Pinpoint the cell where the given text exists, returning its [X, Y] midpoint coordinate. 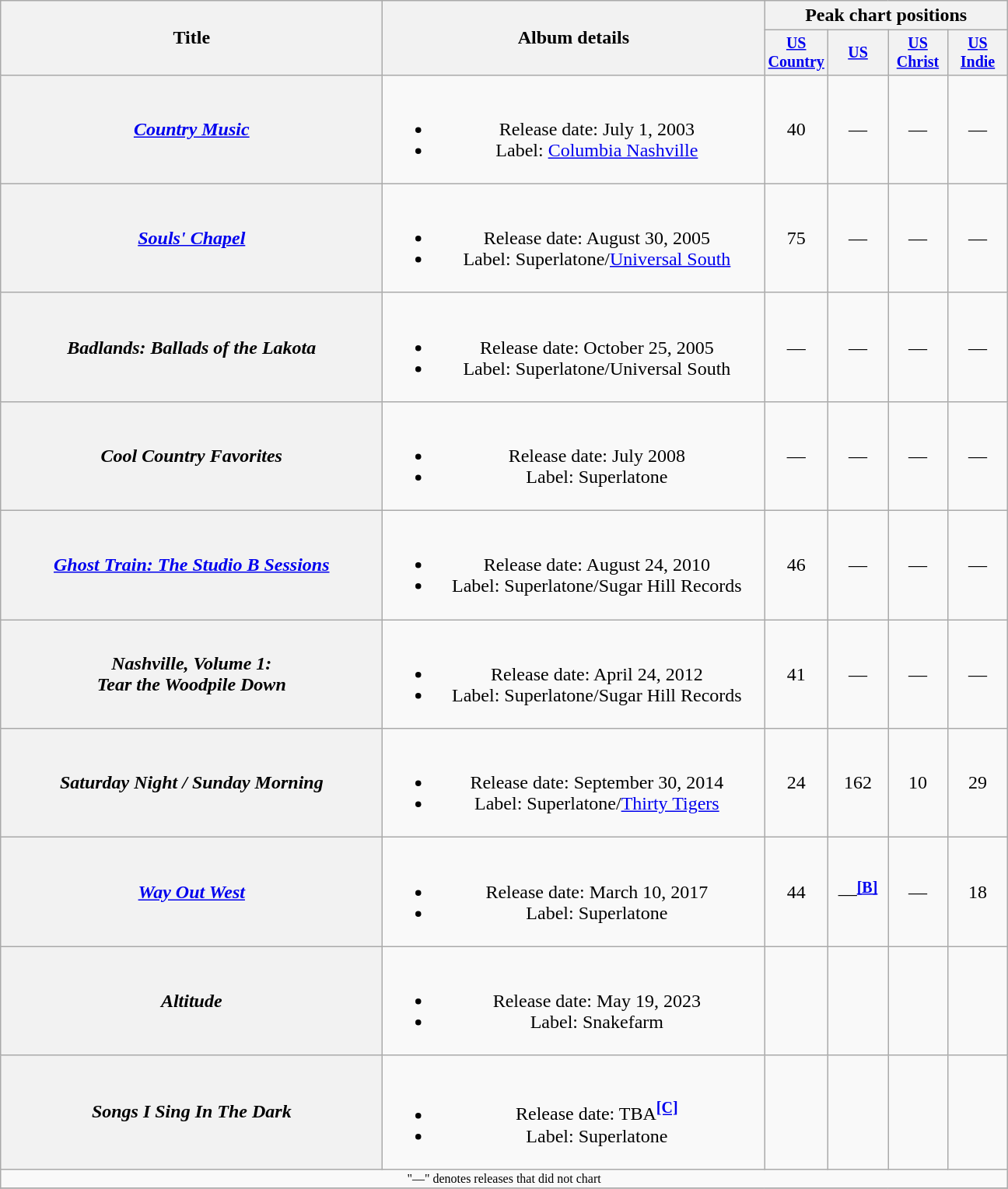
Release date: March 10, 2017Label: Superlatone [574, 892]
Album details [574, 38]
Peak chart positions [887, 16]
Release date: July 2008Label: Superlatone [574, 456]
Cool Country Favorites [191, 456]
"—" denotes releases that did not chart [504, 1178]
US Indie [977, 53]
Way Out West [191, 892]
Badlands: Ballads of the Lakota [191, 347]
Release date: May 19, 2023Label: Snakefarm [574, 1001]
US [859, 53]
10 [918, 783]
24 [796, 783]
Release date: August 24, 2010Label: Superlatone/Sugar Hill Records [574, 565]
162 [859, 783]
—[B] [859, 892]
18 [977, 892]
46 [796, 565]
Release date: April 24, 2012Label: Superlatone/Sugar Hill Records [574, 674]
Altitude [191, 1001]
Release date: October 25, 2005Label: Superlatone/Universal South [574, 347]
44 [796, 892]
29 [977, 783]
Nashville, Volume 1:Tear the Woodpile Down [191, 674]
Release date: July 1, 2003Label: Columbia Nashville [574, 129]
Ghost Train: The Studio B Sessions [191, 565]
Release date: TBA[C]Label: Superlatone [574, 1112]
Souls' Chapel [191, 238]
Songs I Sing In The Dark [191, 1112]
Title [191, 38]
41 [796, 674]
Release date: August 30, 2005Label: Superlatone/Universal South [574, 238]
Saturday Night / Sunday Morning [191, 783]
US Christ [918, 53]
75 [796, 238]
US Country [796, 53]
40 [796, 129]
Country Music [191, 129]
Release date: September 30, 2014Label: Superlatone/Thirty Tigers [574, 783]
